Determine the (X, Y) coordinate at the center of the cell enclosing the given text.  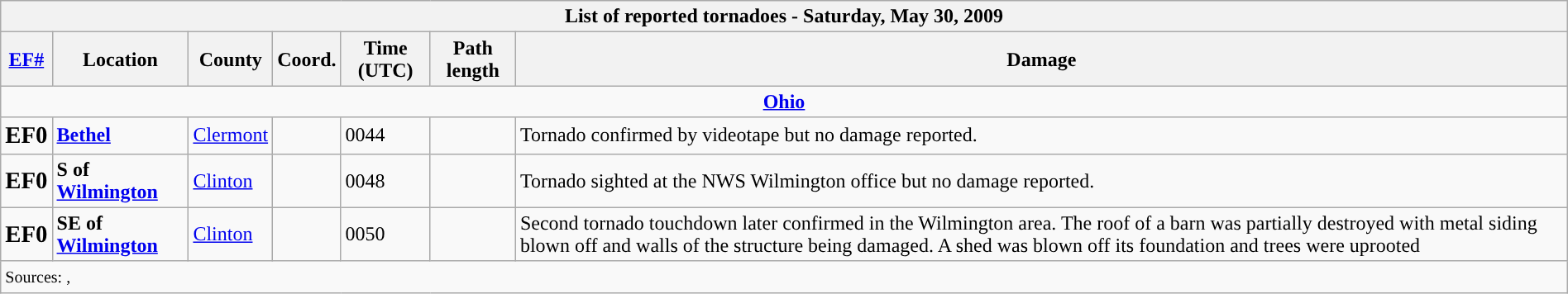
County (231, 59)
Ohio (784, 102)
0048 (385, 180)
0050 (385, 235)
Damage (1041, 59)
Location (121, 59)
Path length (473, 59)
SE of Wilmington (121, 235)
S of Wilmington (121, 180)
Coord. (307, 59)
Bethel (121, 135)
Clermont (231, 135)
Time (UTC) (385, 59)
Sources: , (784, 277)
EF# (26, 59)
Tornado confirmed by videotape but no damage reported. (1041, 135)
Tornado sighted at the NWS Wilmington office but no damage reported. (1041, 180)
List of reported tornadoes - Saturday, May 30, 2009 (784, 17)
0044 (385, 135)
